Output the [x, y] coordinate of the center of the cell containing the given text.  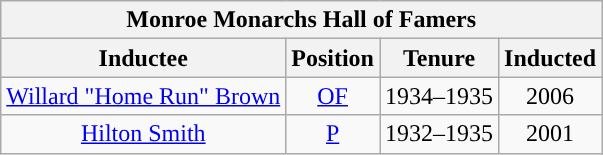
Inducted [550, 58]
1932–1935 [440, 134]
Hilton Smith [144, 134]
1934–1935 [440, 96]
Monroe Monarchs Hall of Famers [302, 20]
OF [333, 96]
Inductee [144, 58]
2001 [550, 134]
P [333, 134]
Willard "Home Run" Brown [144, 96]
Tenure [440, 58]
Position [333, 58]
2006 [550, 96]
